Determine the (X, Y) coordinate at the center of the cell enclosing the given text.  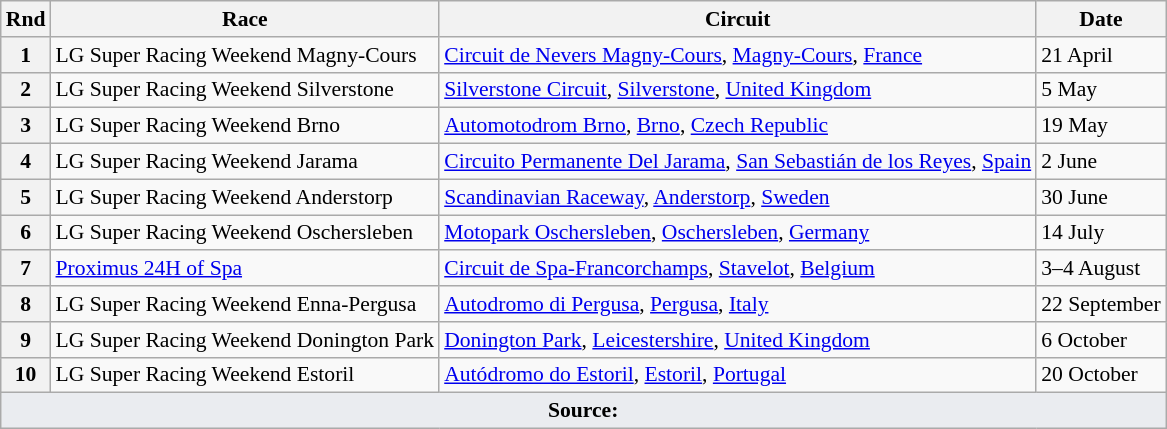
Silverstone Circuit, Silverstone, United Kingdom (738, 90)
Motopark Oschersleben, Oschersleben, Germany (738, 233)
Autódromo do Estoril, Estoril, Portugal (738, 375)
5 (26, 197)
6 (26, 233)
Proximus 24H of Spa (244, 269)
22 September (1100, 304)
9 (26, 340)
LG Super Racing Weekend Brno (244, 126)
20 October (1100, 375)
Rnd (26, 19)
5 May (1100, 90)
LG Super Racing Weekend Anderstorp (244, 197)
LG Super Racing Weekend Oschersleben (244, 233)
3 (26, 126)
14 July (1100, 233)
Circuit de Spa-Francorchamps, Stavelot, Belgium (738, 269)
6 October (1100, 340)
1 (26, 55)
Circuit (738, 19)
LG Super Racing Weekend Jarama (244, 162)
Autodromo di Pergusa, Pergusa, Italy (738, 304)
19 May (1100, 126)
LG Super Racing Weekend Magny-Cours (244, 55)
LG Super Racing Weekend Estoril (244, 375)
7 (26, 269)
LG Super Racing Weekend Silverstone (244, 90)
Circuit de Nevers Magny-Cours, Magny-Cours, France (738, 55)
Donington Park, Leicestershire, United Kingdom (738, 340)
21 April (1100, 55)
10 (26, 375)
8 (26, 304)
2 June (1100, 162)
Race (244, 19)
LG Super Racing Weekend Donington Park (244, 340)
Date (1100, 19)
Source: (584, 411)
30 June (1100, 197)
Circuito Permanente Del Jarama, San Sebastián de los Reyes, Spain (738, 162)
Scandinavian Raceway, Anderstorp, Sweden (738, 197)
2 (26, 90)
4 (26, 162)
LG Super Racing Weekend Enna-Pergusa (244, 304)
3–4 August (1100, 269)
Automotodrom Brno, Brno, Czech Republic (738, 126)
